Scan for the cell matching the given text and deliver its (X, Y) coordinate at center. 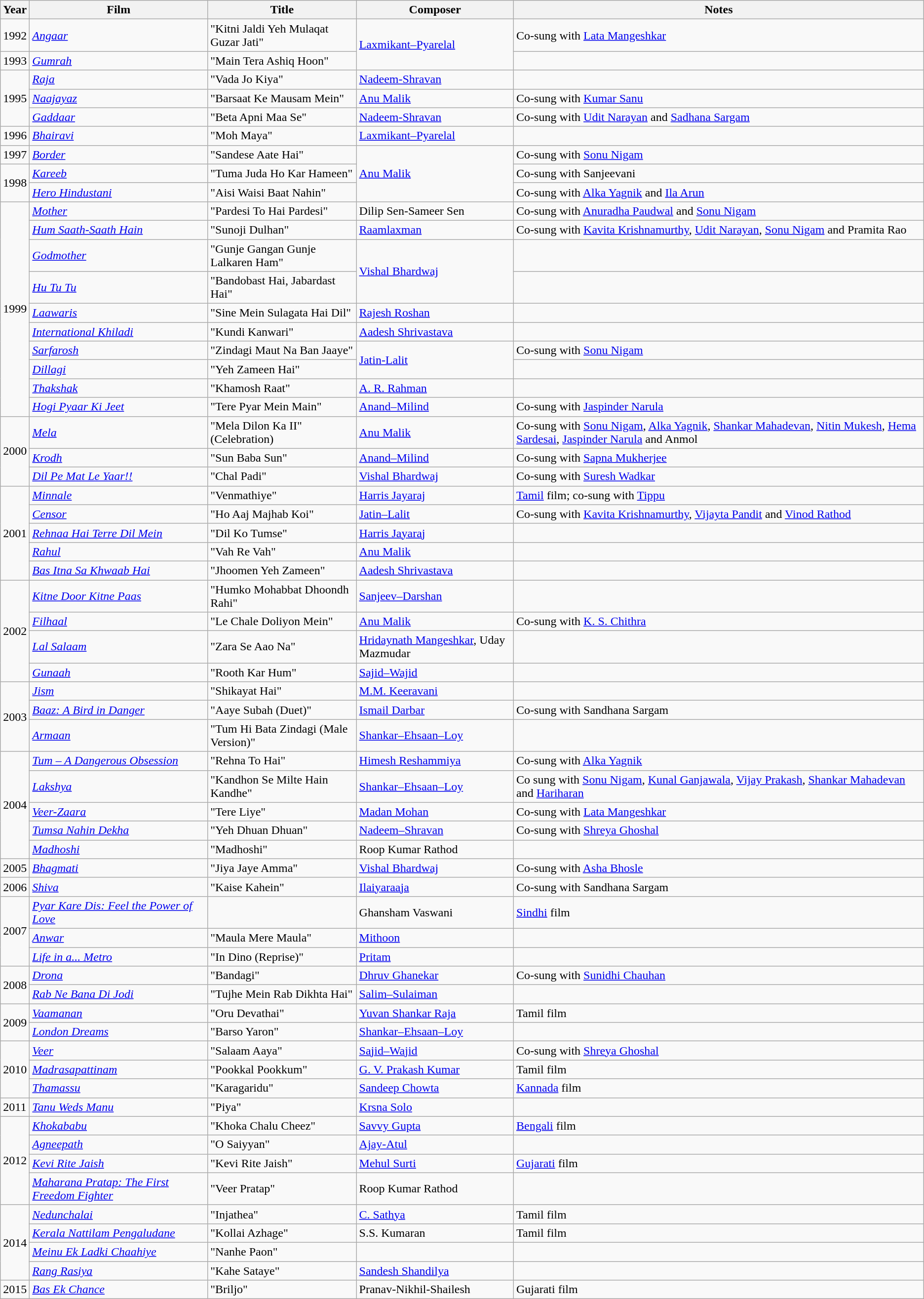
Rajesh Roshan (435, 313)
Madrasapattinam (118, 1069)
Title (282, 10)
Hridaynath Mangeshkar, Uday Mazmudar (435, 647)
Krsna Solo (435, 1107)
"Main Tera Ashiq Hoon" (282, 61)
"Barsaat Ke Mausam Mein" (282, 98)
2008 (15, 985)
Co-sung with K. S. Chithra (719, 622)
Kevi Rite Jaish (118, 1163)
Rehnaa Hai Terre Dil Mein (118, 533)
Dil Pe Mat Le Yaar!! (118, 476)
Dillagi (118, 369)
"Rehna To Hai" (282, 761)
"Mela Dilon Ka II" (Celebration) (282, 433)
"Karagaridu" (282, 1088)
"O Saiyyan" (282, 1144)
Thamassu (118, 1088)
Sandeep Chowta (435, 1088)
"Tum Hi Bata Zindagi (Male Version)" (282, 736)
Co-sung with Sunidhi Chauhan (719, 976)
Himesh Reshammiya (435, 761)
1999 (15, 309)
London Dreams (118, 1032)
Tanu Weds Manu (118, 1107)
2010 (15, 1069)
"Kandhon Se Milte Hain Kandhe" (282, 786)
"Bandagi" (282, 976)
Kerala Nattilam Pengaludane (118, 1233)
Agneepath (118, 1144)
Thakshak (118, 388)
"Kevi Rite Jaish" (282, 1163)
2014 (15, 1242)
Co sung with Sonu Nigam, Kunal Ganjawala, Vijay Prakash, Shankar Mahadevan and Hariharan (719, 786)
"Rooth Kar Hum" (282, 672)
Lakshya (118, 786)
Dhruv Ghanekar (435, 976)
2007 (15, 931)
"Aisi Waisi Baat Nahin" (282, 192)
"Kitni Jaldi Yeh Mulaqat Guzar Jati" (282, 36)
Kitne Door Kitne Paas (118, 595)
"Beta Apni Maa Se" (282, 117)
Bas Ek Chance (118, 1290)
"Khoka Chalu Cheez" (282, 1126)
Yuvan Shankar Raja (435, 1013)
Hu Tu Tu (118, 287)
Co-sung with Kavita Krishnamurthy, Udit Narayan, Sonu Nigam and Pramita Rao (719, 230)
Dilip Sen-Sameer Sen (435, 211)
Minnale (118, 495)
Rab Ne Bana Di Jodi (118, 994)
"Yeh Dhuan Dhuan" (282, 830)
"Tujhe Mein Rab Dikhta Hai" (282, 994)
2012 (15, 1160)
2002 (15, 630)
"Venmathiye" (282, 495)
A. R. Rahman (435, 388)
"Humko Mohabbat Dhoondh Rahi" (282, 595)
Border (118, 155)
"Oru Devathai" (282, 1013)
"Sun Baba Sun" (282, 458)
Drona (118, 976)
Hogi Pyaar Ki Jeet (118, 407)
"Dil Ko Tumse" (282, 533)
Bhagmati (118, 868)
Pranav-Nikhil-Shailesh (435, 1290)
Co-sung with Sanjeevani (719, 173)
Sindhi film (719, 912)
"Kundi Kanwari" (282, 332)
Laawaris (118, 313)
"Nanhe Paon" (282, 1252)
Mother (118, 211)
Shiva (118, 887)
2003 (15, 717)
Khokababu (118, 1126)
Ilaiyaraaja (435, 887)
G. V. Prakash Kumar (435, 1069)
Rang Rasiya (118, 1270)
Naajayaz (118, 98)
Veer-Zaara (118, 812)
Lal Salaam (118, 647)
Sanjeev–Darshan (435, 595)
1993 (15, 61)
Savvy Gupta (435, 1126)
"Pookkal Pookkum" (282, 1069)
"Maula Mere Maula" (282, 938)
1995 (15, 98)
"Injathea" (282, 1214)
Ghansham Vaswani (435, 912)
Nedunchalai (118, 1214)
Notes (719, 10)
"Vada Jo Kiya" (282, 79)
Hum Saath-Saath Hain (118, 230)
Pyar Kare Dis: Feel the Power of Love (118, 912)
"Kahe Sataye" (282, 1270)
Tamil film; co-sung with Tippu (719, 495)
Co-sung with Kavita Krishnamurthy, Vijayta Pandit and Vinod Rathod (719, 514)
2004 (15, 805)
Bas Itna Sa Khwaab Hai (118, 570)
"Sine Mein Sulagata Hai Dil" (282, 313)
2011 (15, 1107)
Co-sung with Suresh Wadkar (719, 476)
Krodh (118, 458)
Mela (118, 433)
"Tuma Juda Ho Kar Hameen" (282, 173)
"Pardesi To Hai Pardesi" (282, 211)
"Aaye Subah (Duet)" (282, 710)
"Zara Se Aao Na" (282, 647)
"Yeh Zameen Hai" (282, 369)
Co-sung with Udit Narayan and Sadhana Sargam (719, 117)
Gaddaar (118, 117)
"Zindagi Maut Na Ban Jaaye" (282, 351)
"Sandese Aate Hai" (282, 155)
Film (118, 10)
Angaar (118, 36)
"Veer Pratap" (282, 1189)
Sarfarosh (118, 351)
Anwar (118, 938)
Co-sung with Sonu Nigam, Alka Yagnik, Shankar Mahadevan, Nitin Mukesh, Hema Sardesai, Jaspinder Narula and Anmol (719, 433)
Jism (118, 691)
Ismail Darbar (435, 710)
Gunaah (118, 672)
Mithoon (435, 938)
C. Sathya (435, 1214)
Maharana Pratap: The First Freedom Fighter (118, 1189)
Salim–Sulaiman (435, 994)
Veer (118, 1051)
"Piya" (282, 1107)
Censor (118, 514)
"Jiya Jaye Amma" (282, 868)
Armaan (118, 736)
Ajay-Atul (435, 1144)
Tum – A Dangerous Obsession (118, 761)
2009 (15, 1023)
Co-sung with Asha Bhosle (719, 868)
"Vah Re Vah" (282, 551)
"Barso Yaron" (282, 1032)
Jatin-Lalit (435, 360)
Tumsa Nahin Dekha (118, 830)
International Khiladi (118, 332)
Hero Hindustani (118, 192)
Composer (435, 10)
"Tere Liye" (282, 812)
Madan Mohan (435, 812)
Sandesh Shandilya (435, 1270)
Raamlaxman (435, 230)
Life in a... Metro (118, 956)
"Kaise Kahein" (282, 887)
"Madhoshi" (282, 849)
"Jhoomen Yeh Zameen" (282, 570)
M.M. Keeravani (435, 691)
Raja (118, 79)
Kannada film (719, 1088)
Kareeb (118, 173)
Co-sung with Kumar Sanu (719, 98)
"Bandobast Hai, Jabardast Hai" (282, 287)
S.S. Kumaran (435, 1233)
"Tere Pyar Mein Main" (282, 407)
Co-sung with Sapna Mukherjee (719, 458)
Nadeem–Shravan (435, 830)
Bengali film (719, 1126)
"Moh Maya" (282, 136)
1996 (15, 136)
"In Dino (Reprise)" (282, 956)
"Gunje Gangan Gunje Lalkaren Ham" (282, 255)
2006 (15, 887)
"Chal Padi" (282, 476)
"Briljo" (282, 1290)
Baaz: A Bird in Danger (118, 710)
Filhaal (118, 622)
Rahul (118, 551)
"Kollai Azhage" (282, 1233)
1997 (15, 155)
2001 (15, 533)
Gumrah (118, 61)
"Le Chale Doliyon Mein" (282, 622)
2005 (15, 868)
"Shikayat Hai" (282, 691)
1992 (15, 36)
"Khamosh Raat" (282, 388)
Vaamanan (118, 1013)
Year (15, 10)
1998 (15, 183)
Jatin–Lalit (435, 514)
Madhoshi (118, 849)
2000 (15, 451)
Co-sung with Alka Yagnik and Ila Arun (719, 192)
2015 (15, 1290)
Meinu Ek Ladki Chaahiye (118, 1252)
"Ho Aaj Majhab Koi" (282, 514)
"Salaam Aaya" (282, 1051)
Bhairavi (118, 136)
Co-sung with Anuradha Paudwal and Sonu Nigam (719, 211)
Godmother (118, 255)
Pritam (435, 956)
Co-sung with Jaspinder Narula (719, 407)
"Sunoji Dulhan" (282, 230)
Mehul Surti (435, 1163)
Co-sung with Alka Yagnik (719, 761)
